For the text-containing cell, return its midpoint in [X, Y] coordinate format. 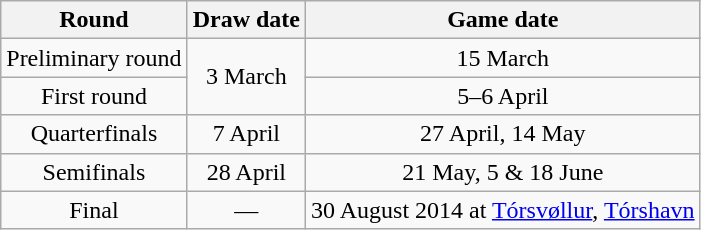
Game date [504, 20]
7 April [246, 134]
Quarterfinals [94, 134]
Final [94, 210]
15 March [504, 58]
27 April, 14 May [504, 134]
30 August 2014 at Tórsvøllur, Tórshavn [504, 210]
First round [94, 96]
Draw date [246, 20]
5–6 April [504, 96]
Preliminary round [94, 58]
— [246, 210]
21 May, 5 & 18 June [504, 172]
3 March [246, 77]
Round [94, 20]
28 April [246, 172]
Semifinals [94, 172]
